Identify which cell holds the provided text, then report its [x, y] central coordinate. 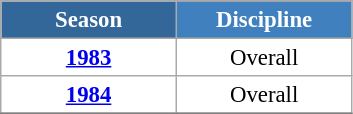
1984 [89, 95]
Season [89, 20]
1983 [89, 58]
Discipline [264, 20]
